Identify which cell holds the provided text, then report its (x, y) central coordinate. 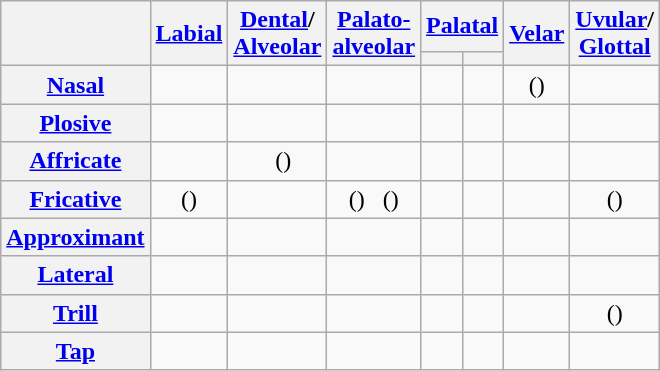
Palatal (462, 26)
Labial (189, 34)
Fricative (76, 199)
Nasal (76, 85)
Approximant (76, 237)
Affricate (76, 161)
Palato-alveolar (374, 34)
Uvular/Glottal (615, 34)
Trill (76, 313)
Dental/Alveolar (278, 34)
Plosive (76, 123)
Lateral (76, 275)
() () (374, 199)
Velar (537, 34)
Tap (76, 351)
